Detect which cell encompasses the target text, then output its (x, y) center coordinate. 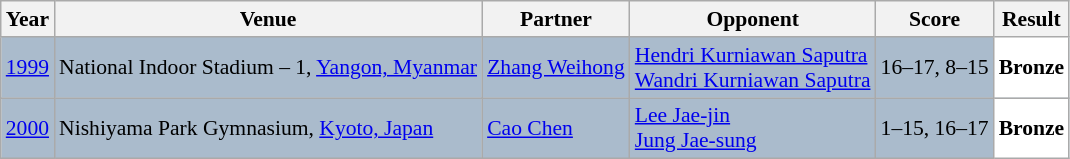
Score (935, 19)
National Indoor Stadium – 1, Yangon, Myanmar (268, 68)
Opponent (753, 19)
2000 (28, 128)
Partner (556, 19)
Year (28, 19)
1–15, 16–17 (935, 128)
Hendri Kurniawan Saputra Wandri Kurniawan Saputra (753, 68)
Cao Chen (556, 128)
Result (1032, 19)
Venue (268, 19)
Zhang Weihong (556, 68)
Nishiyama Park Gymnasium, Kyoto, Japan (268, 128)
16–17, 8–15 (935, 68)
1999 (28, 68)
Lee Jae-jin Jung Jae-sung (753, 128)
